Locate the cell with the specified text and output its (x, y) center coordinate. 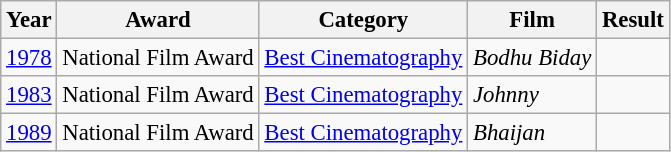
Award (158, 20)
Bhaijan (532, 133)
Result (634, 20)
Bodhu Biday (532, 58)
Film (532, 20)
1983 (29, 95)
1989 (29, 133)
Category (364, 20)
1978 (29, 58)
Year (29, 20)
Johnny (532, 95)
